Return (x, y) of the center of cell containing provided text 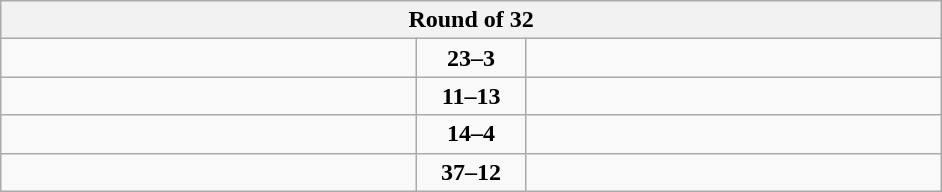
37–12 (472, 172)
Round of 32 (472, 20)
23–3 (472, 58)
11–13 (472, 96)
14–4 (472, 134)
